Find where the given text appears and provide that cell's center as [x, y] coordinate. 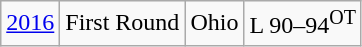
First Round [122, 24]
Ohio [214, 24]
L 90–94OT [303, 24]
2016 [30, 24]
